Detect which cell encompasses the target text, then output its (x, y) center coordinate. 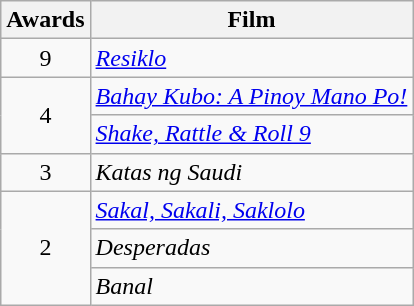
Banal (252, 286)
9 (46, 58)
Film (252, 20)
Resiklo (252, 58)
3 (46, 172)
Bahay Kubo: A Pinoy Mano Po! (252, 96)
Shake, Rattle & Roll 9 (252, 134)
4 (46, 115)
Awards (46, 20)
2 (46, 248)
Sakal, Sakali, Saklolo (252, 210)
Desperadas (252, 248)
Katas ng Saudi (252, 172)
